From the cell containing the given text, extract its center point as [x, y] coordinate. 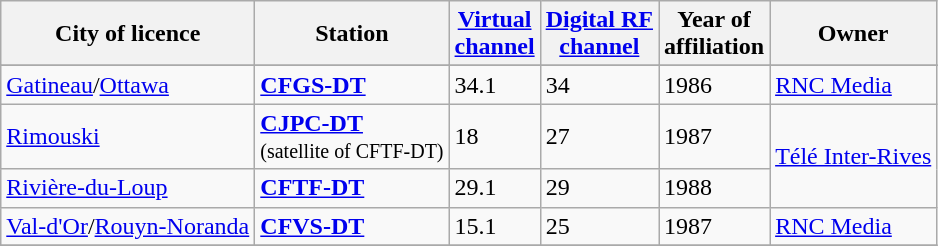
34 [599, 85]
34.1 [494, 85]
CFTF-DT [352, 188]
27 [599, 136]
1986 [714, 85]
Year ofaffiliation [714, 34]
29 [599, 188]
CFVS-DT [352, 226]
Digital RFchannel [599, 34]
Virtualchannel [494, 34]
City of licence [128, 34]
29.1 [494, 188]
Owner [854, 34]
Rimouski [128, 136]
Gatineau/Ottawa [128, 85]
1988 [714, 188]
Télé Inter-Rives [854, 156]
CJPC-DT(satellite of CFTF-DT) [352, 136]
CFGS-DT [352, 85]
Val-d'Or/Rouyn-Noranda [128, 226]
Station [352, 34]
Rivière-du-Loup [128, 188]
15.1 [494, 226]
18 [494, 136]
25 [599, 226]
